Find where the given text appears and provide that cell's center as (x, y) coordinate. 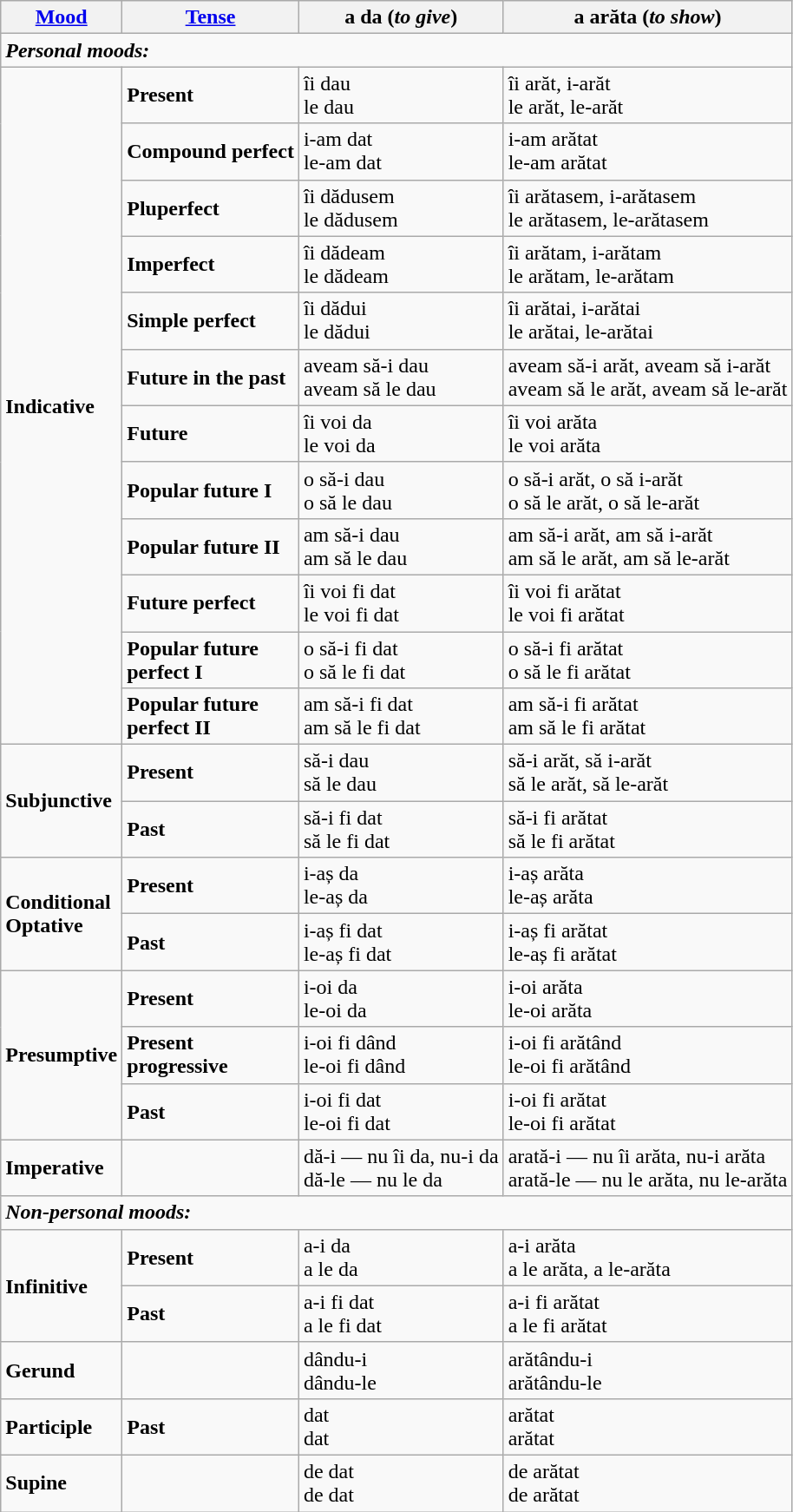
o să-i arăt, o să i-arăto să le arăt, o să le-arăt (647, 490)
Popular futureperfect II (211, 717)
Supine (62, 1482)
să-i fi arătatsă le fi arătat (647, 830)
i-aș fi arătatle-aș fi arătat (647, 943)
să-i fi datsă le fi dat (401, 830)
i-oi fi arătatle-oi fi arătat (647, 1111)
i-aș dale-aș da (401, 885)
Popular future I (211, 490)
de datde dat (401, 1482)
îi arăt, i-arătle arăt, le-arăt (647, 95)
de arătatde arătat (647, 1482)
Future (211, 434)
Non-personal moods: (396, 1213)
i-oi dale-oi da (401, 998)
i-oi arătale-oi arăta (647, 998)
aveam să-i dauaveam să le dau (401, 377)
Participle (62, 1427)
datdat (401, 1427)
i-oi fi dândle-oi fi dând (401, 1055)
i-oi fi arătândle-oi fi arătând (647, 1055)
i-am arătatle-am arătat (647, 151)
Simple perfect (211, 321)
arată-i — nu îi arăta, nu-i arătaarată-le — nu le arăta, nu le-arăta (647, 1168)
Personal moods: (396, 50)
îi dădusemle dădusem (401, 208)
Popular futureperfect I (211, 660)
Tense (211, 17)
îi arătai, i-arătaile arătai, le-arătai (647, 321)
îi voi arătale voi arăta (647, 434)
ConditionalOptative (62, 914)
aveam să-i arăt, aveam să i-arătaveam să le arăt, aveam să le-arăt (647, 377)
Future perfect (211, 602)
Imperative (62, 1168)
îi voi fi datle voi fi dat (401, 602)
a-i daa le da (401, 1257)
am să-i dauam să le dau (401, 547)
Pluperfect (211, 208)
am să-i fi arătatam să le fi arătat (647, 717)
îi dădeamle dădeam (401, 264)
îi arătam, i-arătamle arătam, le-arătam (647, 264)
Subjunctive (62, 801)
Presumptive (62, 1055)
am să-i fi datam să le fi dat (401, 717)
Gerund (62, 1370)
o să-i dauo să le dau (401, 490)
a da (to give) (401, 17)
arătatarătat (647, 1427)
Presentprogressive (211, 1055)
îi voi dale voi da (401, 434)
i-aș fi datle-aș fi dat (401, 943)
o să-i fi arătato să le fi arătat (647, 660)
Imperfect (211, 264)
a-i fi data le fi dat (401, 1314)
o să-i fi dato să le fi dat (401, 660)
să-i arăt, să i-arătsă le arăt, să le-arăt (647, 772)
dă-i — nu îi da, nu-i dadă-le — nu le da (401, 1168)
i-am datle-am dat (401, 151)
îi dăduile dădui (401, 321)
îi arătasem, i-arătasemle arătasem, le-arătasem (647, 208)
Indicative (62, 406)
arătându-iarătându-le (647, 1370)
am să-i arăt, am să i-arătam să le arăt, am să le-arăt (647, 547)
i-aș arătale-aș arăta (647, 885)
a arăta (to show) (647, 17)
dându-idându-le (401, 1370)
i-oi fi datle-oi fi dat (401, 1111)
Future in the past (211, 377)
să-i dausă le dau (401, 772)
Infinitive (62, 1285)
a-i fi arătata le fi arătat (647, 1314)
îi daule dau (401, 95)
îi voi fi arătatle voi fi arătat (647, 602)
Popular future II (211, 547)
Mood (62, 17)
a-i arătaa le arăta, a le-arăta (647, 1257)
Compound perfect (211, 151)
